Extract the (X, Y) coordinate from the center of the cell holding the provided text.  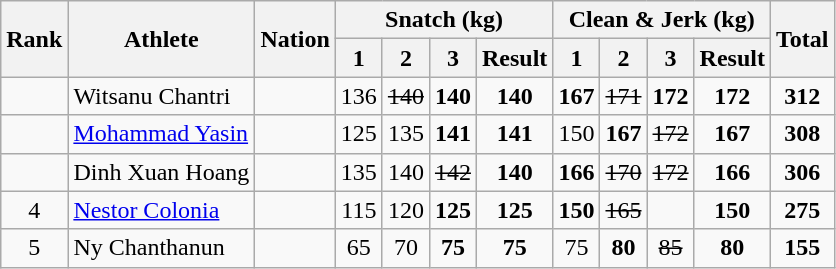
Dinh Xuan Hoang (162, 172)
306 (802, 172)
85 (670, 248)
65 (358, 248)
136 (358, 96)
Nation (295, 39)
Rank (34, 39)
Total (802, 39)
Nestor Colonia (162, 210)
120 (406, 210)
142 (452, 172)
312 (802, 96)
70 (406, 248)
5 (34, 248)
115 (358, 210)
Athlete (162, 39)
155 (802, 248)
Ny Chanthanun (162, 248)
Snatch (kg) (444, 20)
Clean & Jerk (kg) (662, 20)
308 (802, 134)
275 (802, 210)
171 (624, 96)
Mohammad Yasin (162, 134)
165 (624, 210)
Witsanu Chantri (162, 96)
4 (34, 210)
170 (624, 172)
